Extract the (x, y) coordinate from the center of the cell holding the provided text.  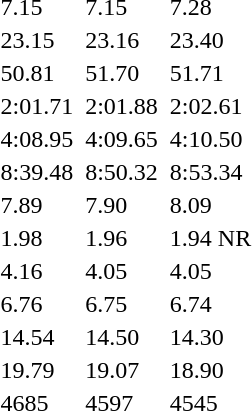
18.90 (210, 370)
4:10.50 (210, 139)
19.07 (122, 370)
51.71 (210, 73)
6.75 (122, 304)
14.50 (122, 337)
8:50.32 (122, 172)
14.30 (210, 337)
23.40 (210, 40)
51.70 (122, 73)
8:53.34 (210, 172)
2:02.61 (210, 106)
7.90 (122, 205)
6.74 (210, 304)
4:09.65 (122, 139)
2:01.88 (122, 106)
23.16 (122, 40)
1.96 (122, 238)
8.09 (210, 205)
1.94 NR (210, 238)
